Search for the cell housing the specified text and yield its (X, Y) center coordinate. 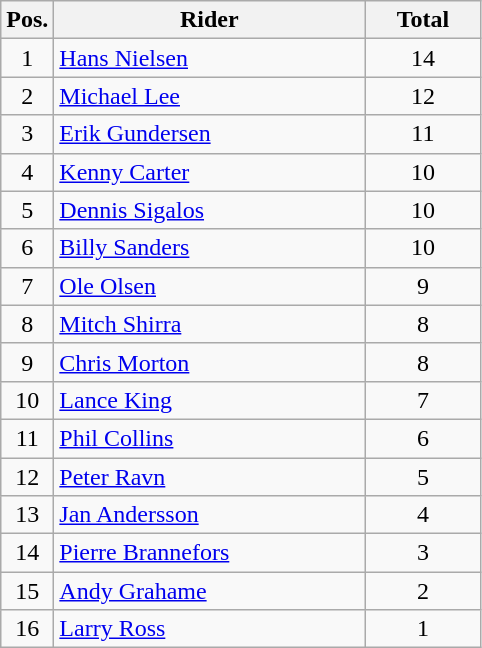
Hans Nielsen (210, 58)
Total (423, 20)
Kenny Carter (210, 172)
Phil Collins (210, 438)
Larry Ross (210, 629)
Jan Andersson (210, 515)
Michael Lee (210, 96)
Andy Grahame (210, 591)
13 (28, 515)
Dennis Sigalos (210, 210)
Peter Ravn (210, 477)
Lance King (210, 400)
Erik Gundersen (210, 134)
16 (28, 629)
Pierre Brannefors (210, 553)
15 (28, 591)
Rider (210, 20)
Billy Sanders (210, 248)
Pos. (28, 20)
Mitch Shirra (210, 324)
Chris Morton (210, 362)
Ole Olsen (210, 286)
